Detect which cell encompasses the target text, then output its [X, Y] center coordinate. 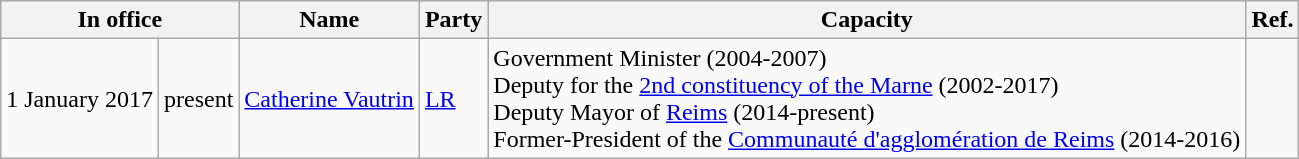
Ref. [1272, 20]
1 January 2017 [80, 98]
LR [453, 98]
present [198, 98]
Catherine Vautrin [330, 98]
Name [330, 20]
Party [453, 20]
Capacity [867, 20]
In office [120, 20]
